Scan for the cell matching the given text and deliver its [X, Y] coordinate at center. 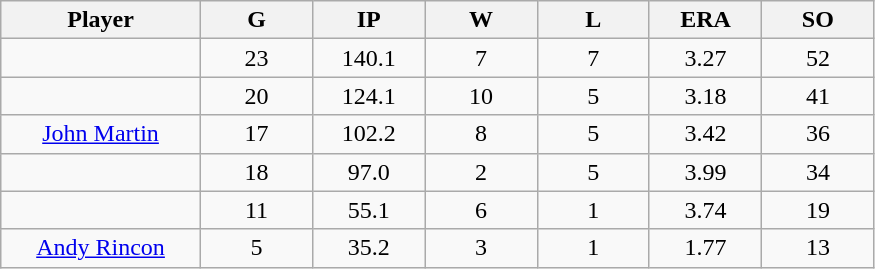
97.0 [369, 172]
140.1 [369, 58]
IP [369, 20]
41 [818, 96]
3.74 [705, 210]
2 [481, 172]
36 [818, 134]
10 [481, 96]
Andy Rincon [101, 248]
124.1 [369, 96]
13 [818, 248]
20 [256, 96]
34 [818, 172]
11 [256, 210]
18 [256, 172]
3 [481, 248]
L [593, 20]
102.2 [369, 134]
55.1 [369, 210]
6 [481, 210]
1.77 [705, 248]
8 [481, 134]
3.27 [705, 58]
52 [818, 58]
Player [101, 20]
SO [818, 20]
3.42 [705, 134]
ERA [705, 20]
23 [256, 58]
W [481, 20]
G [256, 20]
19 [818, 210]
3.18 [705, 96]
John Martin [101, 134]
17 [256, 134]
3.99 [705, 172]
35.2 [369, 248]
